Provide the [x, y] coordinate of the cell's center where the given text is located.  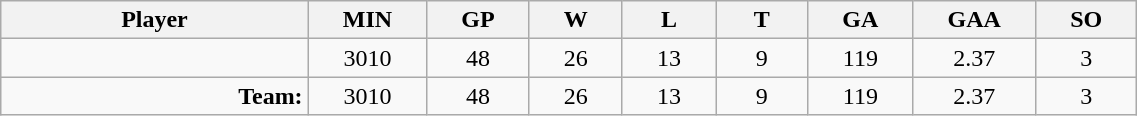
GA [860, 20]
GAA [974, 20]
SO [1086, 20]
Team: [154, 96]
GP [478, 20]
T [762, 20]
W [576, 20]
MIN [368, 20]
Player [154, 20]
L [668, 20]
